Identify which cell holds the provided text, then report its (X, Y) central coordinate. 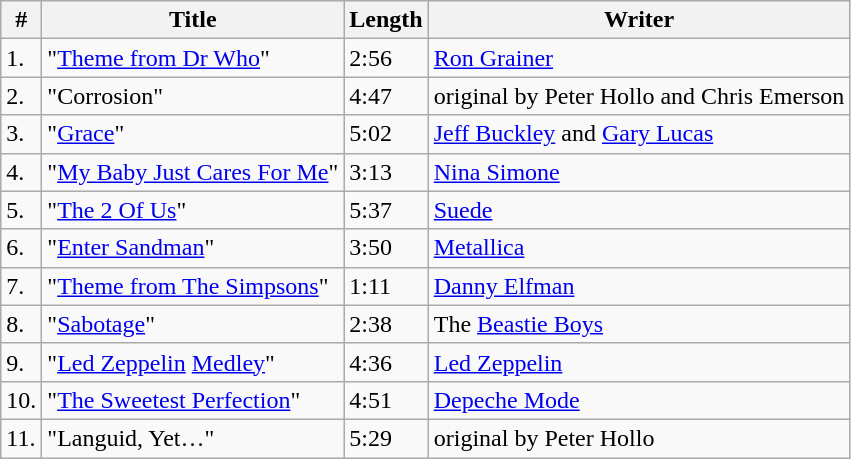
1. (22, 58)
Danny Elfman (639, 286)
"Corrosion" (193, 96)
5:37 (386, 210)
Writer (639, 20)
Length (386, 20)
# (22, 20)
2:56 (386, 58)
6. (22, 248)
"Enter Sandman" (193, 248)
4:47 (386, 96)
3:13 (386, 172)
2. (22, 96)
"The 2 Of Us" (193, 210)
Ron Grainer (639, 58)
5:29 (386, 438)
"Languid, Yet…" (193, 438)
10. (22, 400)
"The Sweetest Perfection" (193, 400)
"Theme from Dr Who" (193, 58)
4:36 (386, 362)
Jeff Buckley and Gary Lucas (639, 134)
11. (22, 438)
3. (22, 134)
Title (193, 20)
original by Peter Hollo and Chris Emerson (639, 96)
"Theme from The Simpsons" (193, 286)
4:51 (386, 400)
9. (22, 362)
2:38 (386, 324)
"My Baby Just Cares For Me" (193, 172)
7. (22, 286)
Depeche Mode (639, 400)
The Beastie Boys (639, 324)
1:11 (386, 286)
4. (22, 172)
"Grace" (193, 134)
"Sabotage" (193, 324)
Suede (639, 210)
Metallica (639, 248)
5:02 (386, 134)
Led Zeppelin (639, 362)
"Led Zeppelin Medley" (193, 362)
original by Peter Hollo (639, 438)
5. (22, 210)
3:50 (386, 248)
Nina Simone (639, 172)
8. (22, 324)
